Pinpoint the cell where the given text exists, returning its (x, y) midpoint coordinate. 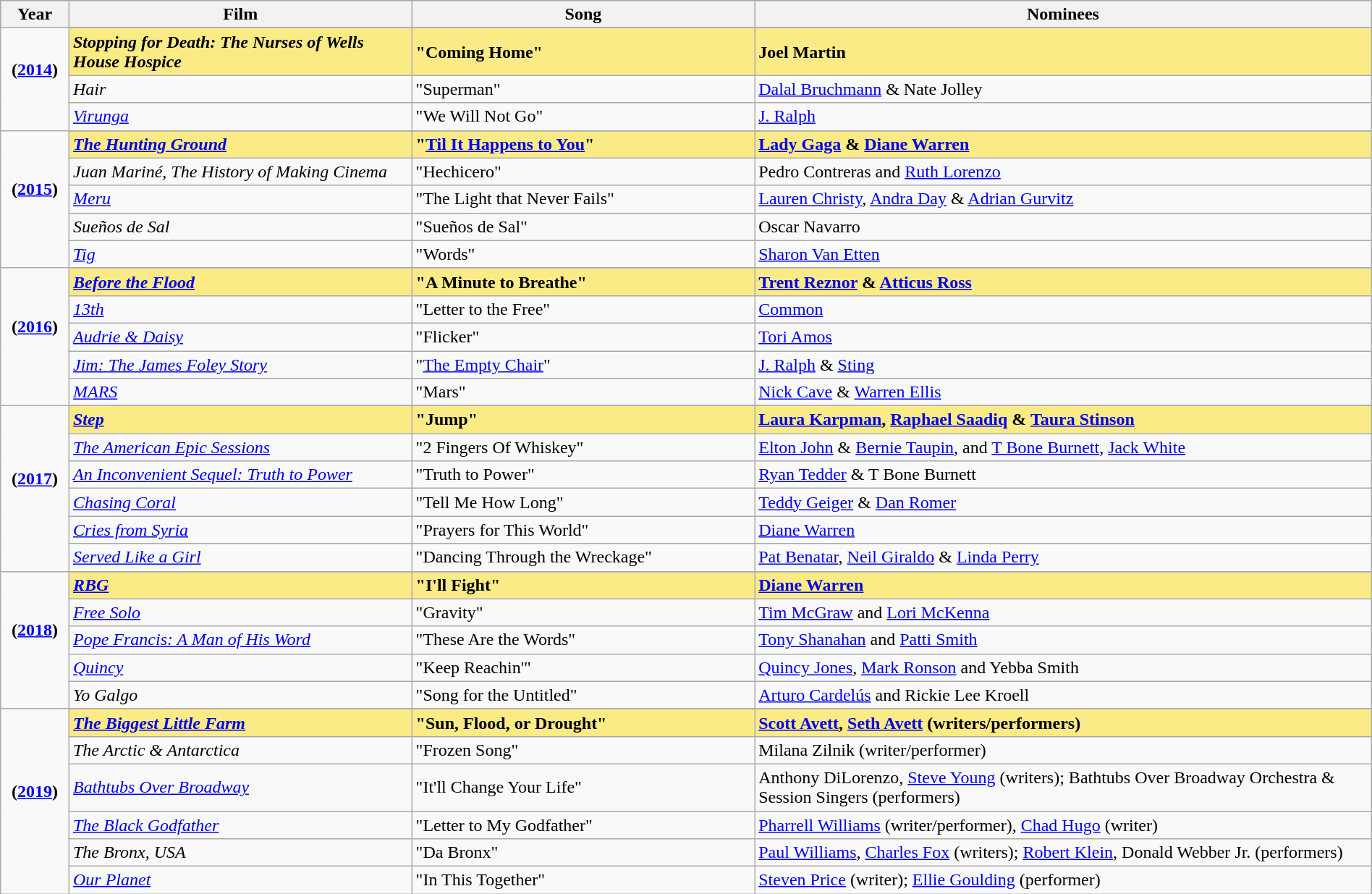
Before the Flood (240, 282)
Milana Zilnik (writer/performer) (1064, 750)
Yo Galgo (240, 695)
"Words" (583, 254)
"I'll Fight" (583, 585)
"Flicker" (583, 337)
Virunga (240, 117)
Meru (240, 199)
Year (35, 14)
Common (1064, 309)
Oscar Navarro (1064, 227)
Tony Shanahan and Patti Smith (1064, 640)
(2015) (35, 199)
"Jump" (583, 420)
Teddy Geiger & Dan Romer (1064, 502)
"Letter to My Godfather" (583, 825)
Steven Price (writer); Ellie Goulding (performer) (1064, 880)
13th (240, 309)
Joel Martin (1064, 52)
The Black Godfather (240, 825)
The Hunting Ground (240, 144)
"Sun, Flood, or Drought" (583, 722)
Quincy (240, 667)
Film (240, 14)
Jim: The James Foley Story (240, 364)
"Sueños de Sal" (583, 227)
"A Minute to Breathe" (583, 282)
Pharrell Williams (writer/performer), Chad Hugo (writer) (1064, 825)
J. Ralph & Sting (1064, 364)
"Frozen Song" (583, 750)
"Song for the Untitled" (583, 695)
"Superman" (583, 89)
Cries from Syria (240, 530)
Sueños de Sal (240, 227)
Sharon Van Etten (1064, 254)
"Dancing Through the Wreckage" (583, 557)
RBG (240, 585)
Nominees (1064, 14)
Tig (240, 254)
"Da Bronx" (583, 853)
"Truth to Power" (583, 475)
"Tell Me How Long" (583, 502)
Our Planet (240, 880)
Laura Karpman, Raphael Saadiq & Taura Stinson (1064, 420)
Lady Gaga & Diane Warren (1064, 144)
"The Light that Never Fails" (583, 199)
Chasing Coral (240, 502)
"The Empty Chair" (583, 364)
Ryan Tedder & T Bone Burnett (1064, 475)
The Biggest Little Farm (240, 722)
Dalal Bruchmann & Nate Jolley (1064, 89)
Pedro Contreras and Ruth Lorenzo (1064, 172)
Pope Francis: A Man of His Word (240, 640)
(2014) (35, 80)
Bathtubs Over Broadway (240, 788)
"Mars" (583, 392)
Free Solo (240, 612)
"Prayers for This World" (583, 530)
Song (583, 14)
J. Ralph (1064, 117)
"These Are the Words" (583, 640)
"We Will Not Go" (583, 117)
Paul Williams, Charles Fox (writers); Robert Klein, Donald Webber Jr. (performers) (1064, 853)
"Keep Reachin'" (583, 667)
Quincy Jones, Mark Ronson and Yebba Smith (1064, 667)
Arturo Cardelús and Rickie Lee Kroell (1064, 695)
Lauren Christy, Andra Day & Adrian Gurvitz (1064, 199)
An Inconvenient Sequel: Truth to Power (240, 475)
Anthony DiLorenzo, Steve Young (writers); Bathtubs Over Broadway Orchestra & Session Singers (performers) (1064, 788)
(2019) (35, 801)
Pat Benatar, Neil Giraldo & Linda Perry (1064, 557)
Tim McGraw and Lori McKenna (1064, 612)
Audrie & Daisy (240, 337)
Juan Mariné, The History of Making Cinema (240, 172)
"Coming Home" (583, 52)
"Letter to the Free" (583, 309)
Hair (240, 89)
Step (240, 420)
"Gravity" (583, 612)
Nick Cave & Warren Ellis (1064, 392)
"In This Together" (583, 880)
The American Epic Sessions (240, 447)
Elton John & Bernie Taupin, and T Bone Burnett, Jack White (1064, 447)
MARS (240, 392)
Tori Amos (1064, 337)
(2017) (35, 489)
"Til It Happens to You" (583, 144)
Trent Reznor & Atticus Ross (1064, 282)
The Arctic & Antarctica (240, 750)
"It'll Change Your Life" (583, 788)
The Bronx, USA (240, 853)
(2018) (35, 640)
Scott Avett, Seth Avett (writers/performers) (1064, 722)
Served Like a Girl (240, 557)
"2 Fingers Of Whiskey" (583, 447)
(2016) (35, 337)
Stopping for Death: The Nurses of Wells House Hospice (240, 52)
"Hechicero" (583, 172)
